From the cell containing the given text, extract its center point as [X, Y] coordinate. 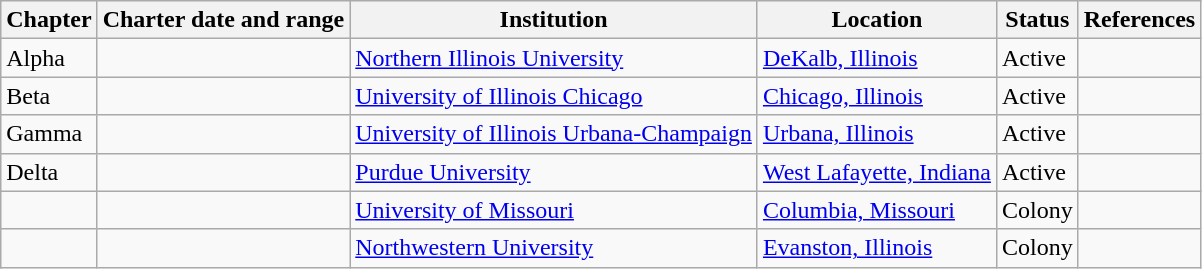
Northern Illinois University [554, 58]
Gamma [49, 134]
Purdue University [554, 172]
University of Illinois Urbana-Champaign [554, 134]
Urbana, Illinois [876, 134]
References [1140, 20]
Chapter [49, 20]
Evanston, Illinois [876, 248]
Beta [49, 96]
University of Missouri [554, 210]
Alpha [49, 58]
Institution [554, 20]
Northwestern University [554, 248]
DeKalb, Illinois [876, 58]
Charter date and range [224, 20]
Columbia, Missouri [876, 210]
Delta [49, 172]
University of Illinois Chicago [554, 96]
Location [876, 20]
Chicago, Illinois [876, 96]
West Lafayette, Indiana [876, 172]
Status [1037, 20]
